Identify which cell holds the provided text, then report its [X, Y] central coordinate. 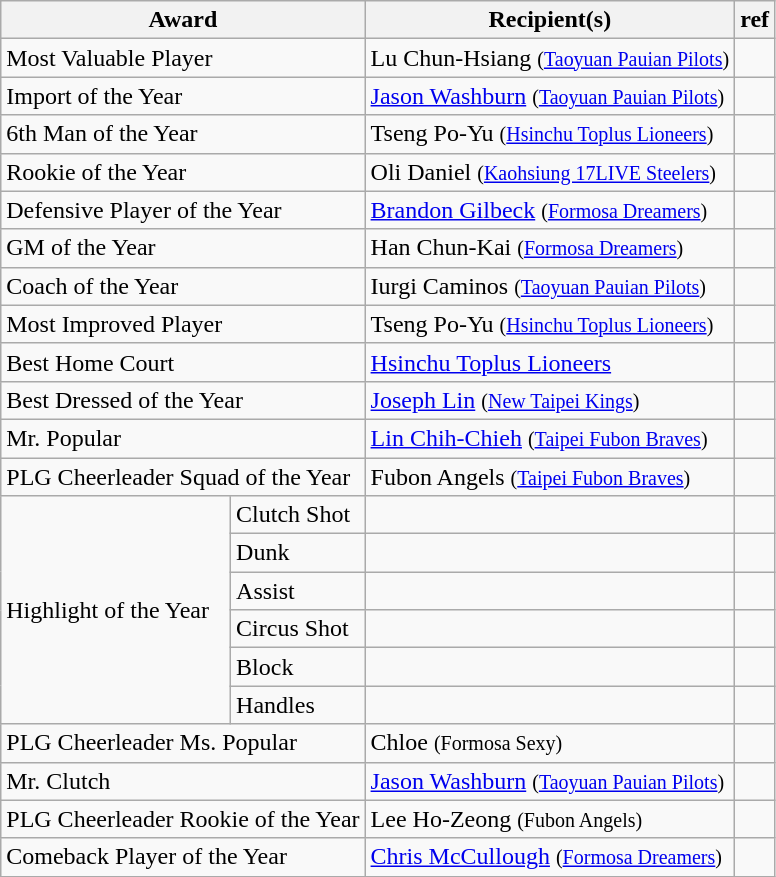
GM of the Year [183, 248]
PLG Cheerleader Squad of the Year [183, 477]
Import of the Year [183, 96]
Best Home Court [183, 362]
Lin Chih-Chieh (Taipei Fubon Braves) [550, 438]
Assist [298, 591]
Defensive Player of the Year [183, 210]
Oli Daniel (Kaohsiung 17LIVE Steelers) [550, 172]
Clutch Shot [298, 515]
6th Man of the Year [183, 134]
PLG Cheerleader Ms. Popular [183, 743]
Lu Chun-Hsiang (Taoyuan Pauian Pilots) [550, 58]
Best Dressed of the Year [183, 400]
Recipient(s) [550, 20]
Coach of the Year [183, 286]
Dunk [298, 553]
Hsinchu Toplus Lioneers [550, 362]
Most Valuable Player [183, 58]
Chloe (Formosa Sexy) [550, 743]
Iurgi Caminos (Taoyuan Pauian Pilots) [550, 286]
Comeback Player of the Year [183, 857]
ref [755, 20]
Most Improved Player [183, 324]
Brandon Gilbeck (Formosa Dreamers) [550, 210]
Award [183, 20]
Lee Ho-Zeong (Fubon Angels) [550, 819]
Handles [298, 705]
Mr. Clutch [183, 781]
Joseph Lin (New Taipei Kings) [550, 400]
Highlight of the Year [116, 610]
Rookie of the Year [183, 172]
Circus Shot [298, 629]
Han Chun-Kai (Formosa Dreamers) [550, 248]
Mr. Popular [183, 438]
Chris McCullough (Formosa Dreamers) [550, 857]
Fubon Angels (Taipei Fubon Braves) [550, 477]
Block [298, 667]
PLG Cheerleader Rookie of the Year [183, 819]
